Identify which cell holds the provided text, then report its [x, y] central coordinate. 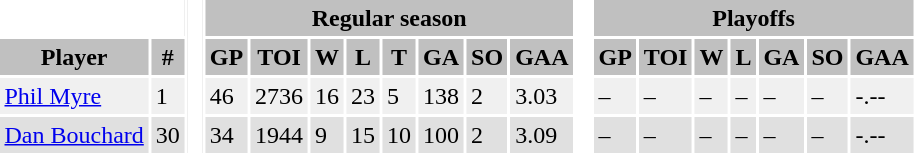
1 [168, 96]
9 [328, 135]
5 [400, 96]
2736 [280, 96]
30 [168, 135]
16 [328, 96]
138 [442, 96]
Playoffs [754, 18]
15 [364, 135]
Regular season [389, 18]
23 [364, 96]
100 [442, 135]
Player [74, 57]
3.09 [542, 135]
T [400, 57]
34 [226, 135]
Dan Bouchard [74, 135]
46 [226, 96]
1944 [280, 135]
Phil Myre [74, 96]
3.03 [542, 96]
10 [400, 135]
# [168, 57]
